Identify which cell holds the provided text, then report its (X, Y) central coordinate. 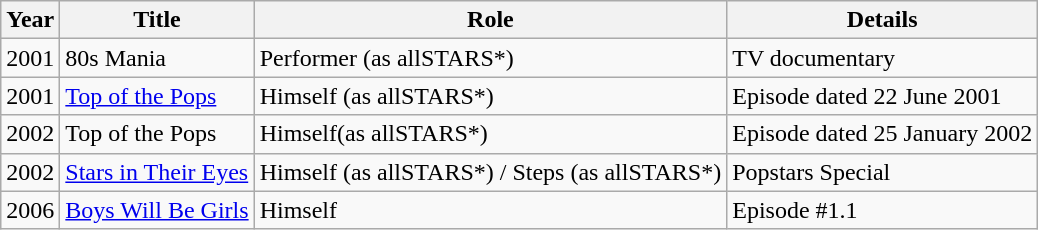
Title (157, 20)
Himself (490, 210)
80s Mania (157, 58)
Details (882, 20)
Popstars Special (882, 172)
Himself(as allSTARS*) (490, 134)
Performer (as allSTARS*) (490, 58)
Stars in Their Eyes (157, 172)
Episode #1.1 (882, 210)
Himself (as allSTARS*) (490, 96)
Boys Will Be Girls (157, 210)
Year (30, 20)
TV documentary (882, 58)
Episode dated 22 June 2001 (882, 96)
2006 (30, 210)
Himself (as allSTARS*) / Steps (as allSTARS*) (490, 172)
Role (490, 20)
Episode dated 25 January 2002 (882, 134)
